Pinpoint the cell where the given text exists, returning its (X, Y) midpoint coordinate. 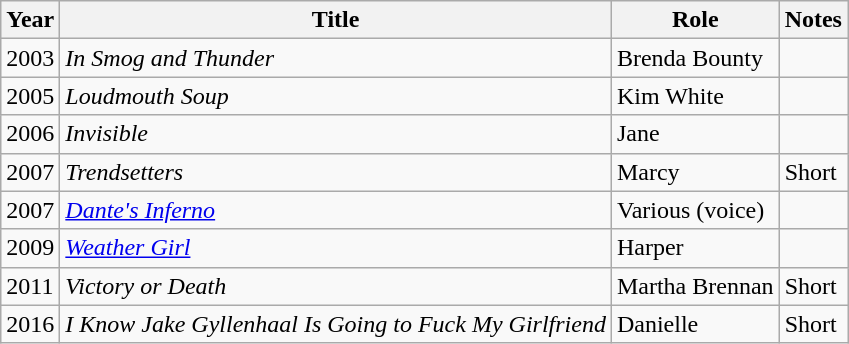
Trendsetters (336, 172)
2016 (30, 324)
In Smog and Thunder (336, 58)
2009 (30, 248)
Victory or Death (336, 286)
Marcy (695, 172)
Notes (813, 20)
Weather Girl (336, 248)
Kim White (695, 96)
Various (voice) (695, 210)
Martha Brennan (695, 286)
Dante's Inferno (336, 210)
Loudmouth Soup (336, 96)
Brenda Bounty (695, 58)
Harper (695, 248)
Danielle (695, 324)
Year (30, 20)
2006 (30, 134)
Role (695, 20)
Invisible (336, 134)
I Know Jake Gyllenhaal Is Going to Fuck My Girlfriend (336, 324)
2011 (30, 286)
2003 (30, 58)
Jane (695, 134)
Title (336, 20)
2005 (30, 96)
